Search for the cell housing the specified text and yield its [X, Y] center coordinate. 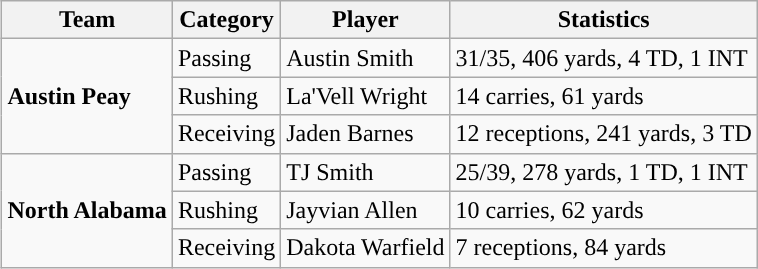
Statistics [604, 20]
Austin Peay [87, 96]
Austin Smith [366, 58]
Jayvian Allen [366, 210]
10 carries, 62 yards [604, 210]
North Alabama [87, 210]
TJ Smith [366, 172]
12 receptions, 241 yards, 3 TD [604, 134]
Team [87, 20]
31/35, 406 yards, 4 TD, 1 INT [604, 58]
Player [366, 20]
Dakota Warfield [366, 248]
Category [226, 20]
14 carries, 61 yards [604, 96]
25/39, 278 yards, 1 TD, 1 INT [604, 172]
Jaden Barnes [366, 134]
La'Vell Wright [366, 96]
7 receptions, 84 yards [604, 248]
